Capture the cell that displays the provided text and extract its [x, y] central coordinate. 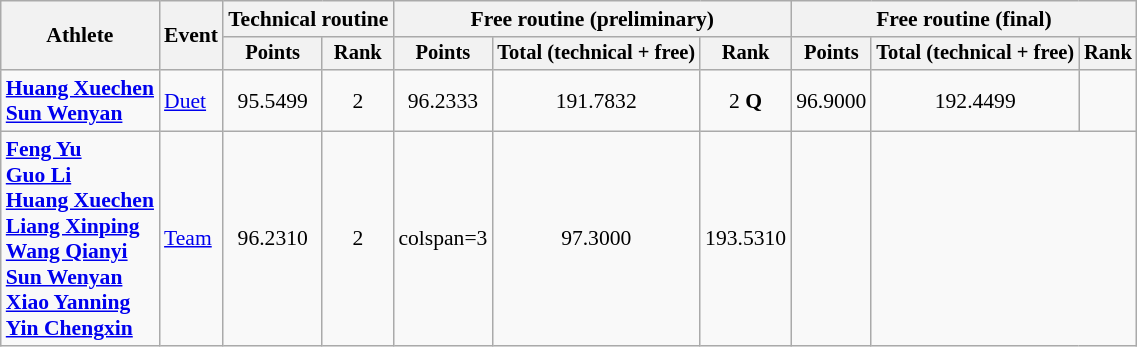
97.3000 [596, 239]
Free routine (final) [964, 19]
96.2333 [442, 100]
Feng YuGuo LiHuang XuechenLiang XinpingWang QianyiSun WenyanXiao YanningYin Chengxin [80, 239]
Technical routine [308, 19]
Huang XuechenSun Wenyan [80, 100]
Event [191, 36]
colspan=3 [442, 239]
Athlete [80, 36]
95.5499 [272, 100]
Duet [191, 100]
Team [191, 239]
192.4499 [975, 100]
2 Q [746, 100]
96.9000 [831, 100]
191.7832 [596, 100]
Free routine (preliminary) [592, 19]
193.5310 [746, 239]
96.2310 [272, 239]
